Output the [X, Y] coordinate of the center of the cell containing the given text.  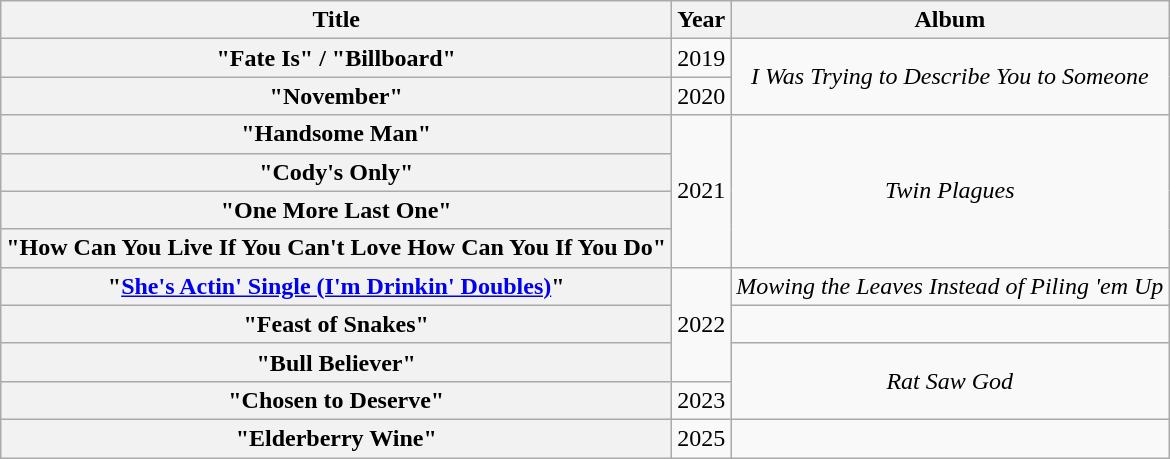
2023 [702, 400]
2020 [702, 96]
"Cody's Only" [336, 172]
"Feast of Snakes" [336, 324]
2022 [702, 324]
"Bull Believer" [336, 362]
"Chosen to Deserve" [336, 400]
"One More Last One" [336, 210]
"How Can You Live If You Can't Love How Can You If You Do" [336, 248]
Album [950, 20]
"November" [336, 96]
2021 [702, 191]
Title [336, 20]
2025 [702, 438]
Rat Saw God [950, 381]
Mowing the Leaves Instead of Piling 'em Up [950, 286]
"She's Actin' Single (I'm Drinkin' Doubles)" [336, 286]
Year [702, 20]
"Fate Is" / "Billboard" [336, 58]
Twin Plagues [950, 191]
I Was Trying to Describe You to Someone [950, 77]
2019 [702, 58]
"Handsome Man" [336, 134]
"Elderberry Wine" [336, 438]
